Return (x, y) of the center of cell containing provided text 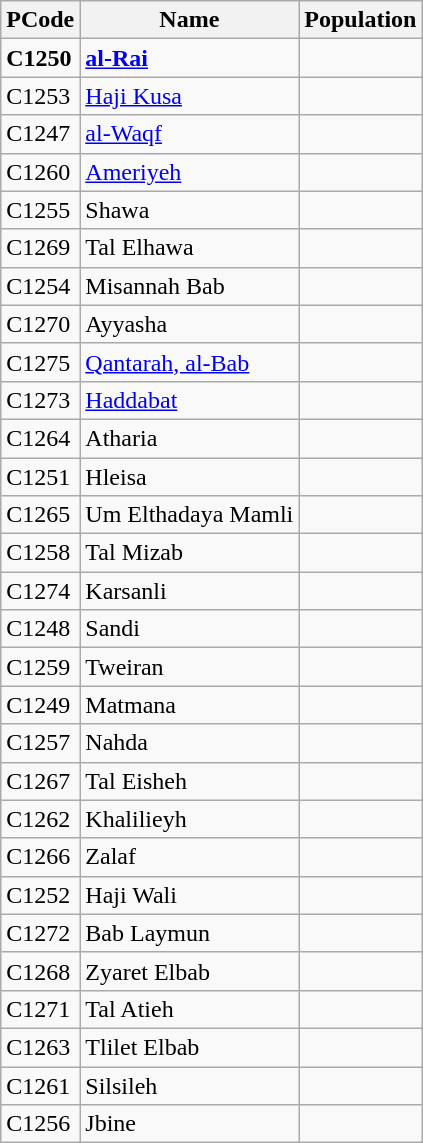
C1253 (40, 96)
Hleisa (190, 477)
Atharia (190, 438)
Nahda (190, 743)
Qantarah, al-Bab (190, 362)
C1266 (40, 857)
C1252 (40, 895)
Ameriyeh (190, 172)
Haji Kusa (190, 96)
C1267 (40, 781)
C1251 (40, 477)
Zyaret Elbab (190, 971)
C1250 (40, 58)
C1255 (40, 210)
C1254 (40, 286)
Name (190, 20)
Shawa (190, 210)
C1257 (40, 743)
C1275 (40, 362)
Tal Eisheh (190, 781)
C1259 (40, 667)
C1271 (40, 1009)
al-Waqf (190, 134)
Tal Elhawa (190, 248)
Zalaf (190, 857)
C1260 (40, 172)
Tlilet Elbab (190, 1047)
C1265 (40, 515)
C1261 (40, 1085)
Um Elthadaya Mamli (190, 515)
Jbine (190, 1124)
PCode (40, 20)
C1263 (40, 1047)
Silsileh (190, 1085)
C1248 (40, 629)
C1264 (40, 438)
C1256 (40, 1124)
C1247 (40, 134)
C1249 (40, 705)
C1270 (40, 324)
C1268 (40, 971)
C1274 (40, 591)
Khalilieyh (190, 819)
C1273 (40, 400)
Matmana (190, 705)
C1272 (40, 933)
Haddabat (190, 400)
Population (360, 20)
Tweiran (190, 667)
Sandi (190, 629)
Haji Wali (190, 895)
C1262 (40, 819)
Tal Atieh (190, 1009)
Bab Laymun (190, 933)
Karsanli (190, 591)
Ayyasha (190, 324)
C1258 (40, 553)
Tal Mizab (190, 553)
C1269 (40, 248)
Misannah Bab (190, 286)
al-Rai (190, 58)
